Extract the [X, Y] coordinate from the center of the cell holding the provided text.  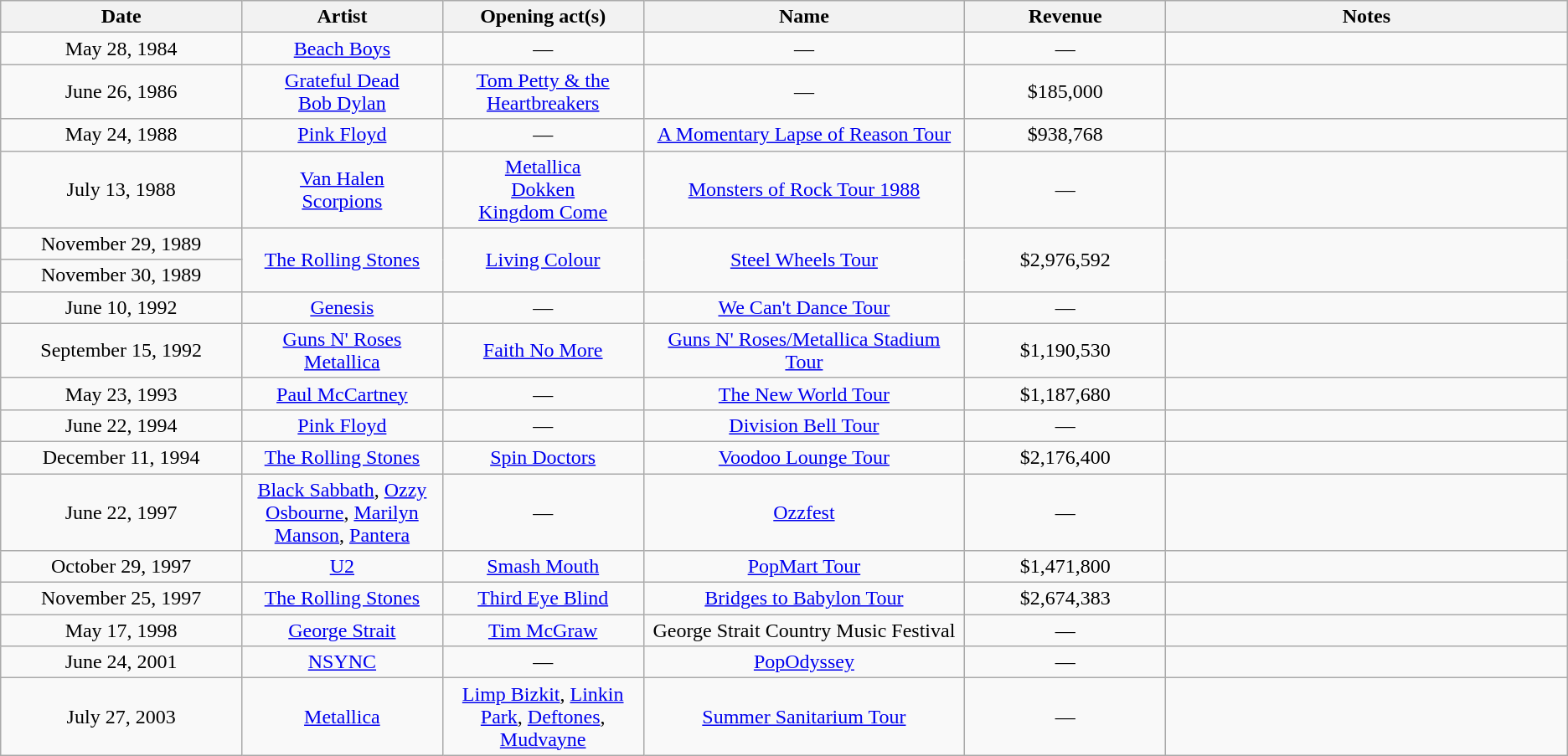
Smash Mouth [543, 567]
U2 [342, 567]
July 13, 1988 [121, 189]
November 30, 1989 [121, 275]
Genesis [342, 307]
The New World Tour [804, 393]
Date [121, 17]
$2,674,383 [1065, 599]
Guns N' RosesMetallica [342, 350]
Third Eye Blind [543, 599]
Notes [1367, 17]
Summer Sanitarium Tour [804, 717]
Division Bell Tour [804, 425]
Revenue [1065, 17]
November 29, 1989 [121, 244]
Black Sabbath, Ozzy Osbourne, Marilyn Manson, Pantera [342, 512]
Voodoo Lounge Tour [804, 457]
Van HalenScorpions [342, 189]
George Strait [342, 630]
November 25, 1997 [121, 599]
September 15, 1992 [121, 350]
Ozzfest [804, 512]
NSYNC [342, 662]
Artist [342, 17]
July 27, 2003 [121, 717]
Faith No More [543, 350]
December 11, 1994 [121, 457]
June 26, 1986 [121, 92]
George Strait Country Music Festival [804, 630]
PopMart Tour [804, 567]
Guns N' Roses/Metallica Stadium Tour [804, 350]
Beach Boys [342, 49]
Steel Wheels Tour [804, 260]
Tom Petty & the Heartbreakers [543, 92]
MetallicaDokkenKingdom Come [543, 189]
May 28, 1984 [121, 49]
Opening act(s) [543, 17]
Metallica [342, 717]
Grateful DeadBob Dylan [342, 92]
October 29, 1997 [121, 567]
Bridges to Babylon Tour [804, 599]
$938,768 [1065, 135]
PopOdyssey [804, 662]
Limp Bizkit, Linkin Park, Deftones, Mudvayne [543, 717]
Paul McCartney [342, 393]
A Momentary Lapse of Reason Tour [804, 135]
June 24, 2001 [121, 662]
June 22, 1994 [121, 425]
$1,471,800 [1065, 567]
Tim McGraw [543, 630]
$2,176,400 [1065, 457]
May 17, 1998 [121, 630]
$1,187,680 [1065, 393]
$2,976,592 [1065, 260]
June 10, 1992 [121, 307]
$185,000 [1065, 92]
Spin Doctors [543, 457]
June 22, 1997 [121, 512]
May 24, 1988 [121, 135]
May 23, 1993 [121, 393]
Name [804, 17]
We Can't Dance Tour [804, 307]
Monsters of Rock Tour 1988 [804, 189]
$1,190,530 [1065, 350]
Living Colour [543, 260]
